Capture the cell that displays the provided text and extract its (x, y) central coordinate. 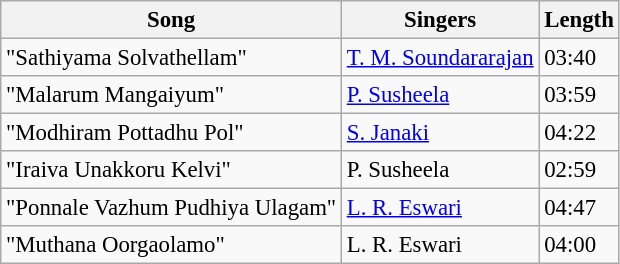
"Iraiva Unakkoru Kelvi" (172, 170)
"Malarum Mangaiyum" (172, 95)
02:59 (579, 170)
04:47 (579, 208)
"Modhiram Pottadhu Pol" (172, 133)
Singers (440, 20)
"Sathiyama Solvathellam" (172, 58)
03:40 (579, 58)
04:22 (579, 133)
Length (579, 20)
03:59 (579, 95)
"Ponnale Vazhum Pudhiya Ulagam" (172, 208)
S. Janaki (440, 133)
T. M. Soundararajan (440, 58)
"Muthana Oorgaolamo" (172, 245)
Song (172, 20)
04:00 (579, 245)
